Find where the given text appears and provide that cell's center as (X, Y) coordinate. 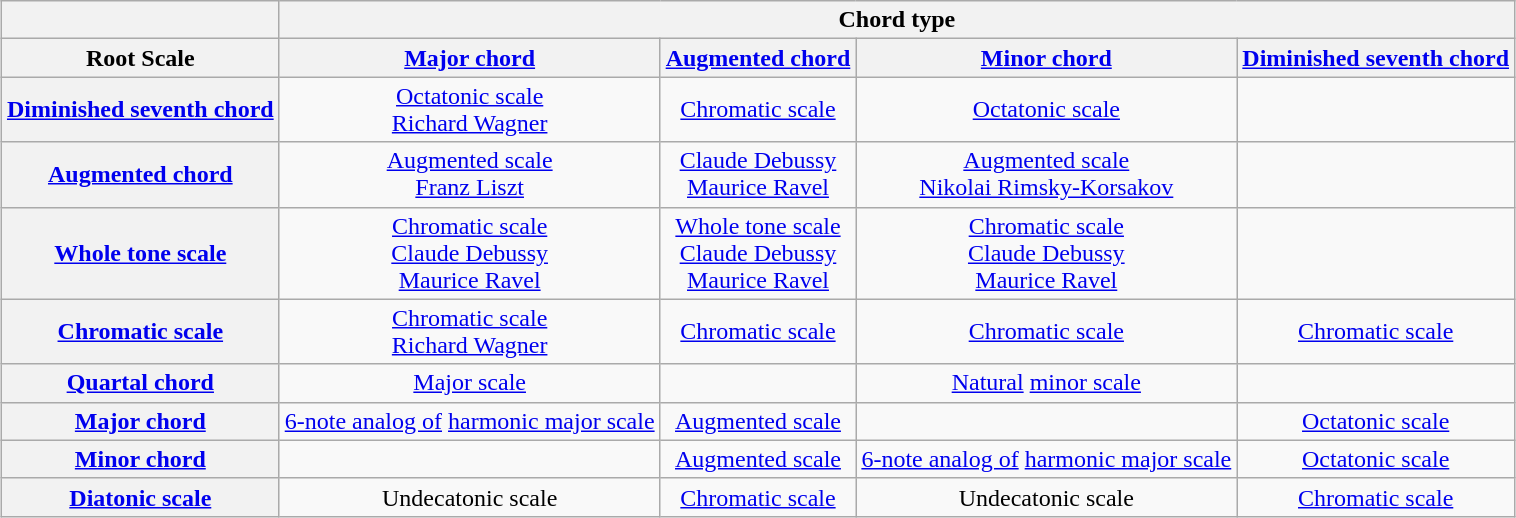
Chord type (896, 20)
Chromatic scaleRichard Wagner (470, 332)
Claude DebussyMaurice Ravel (758, 174)
Augmented scaleFranz Liszt (470, 174)
Augmented scaleNikolai Rimsky-Korsakov (1046, 174)
Quartal chord (140, 383)
Whole tone scaleClaude DebussyMaurice Ravel (758, 253)
Natural minor scale (1046, 383)
Whole tone scale (140, 253)
Root Scale (140, 58)
Major scale (470, 383)
Diatonic scale (140, 497)
Octatonic scaleRichard Wagner (470, 110)
